Return [X, Y] of the center of cell containing provided text 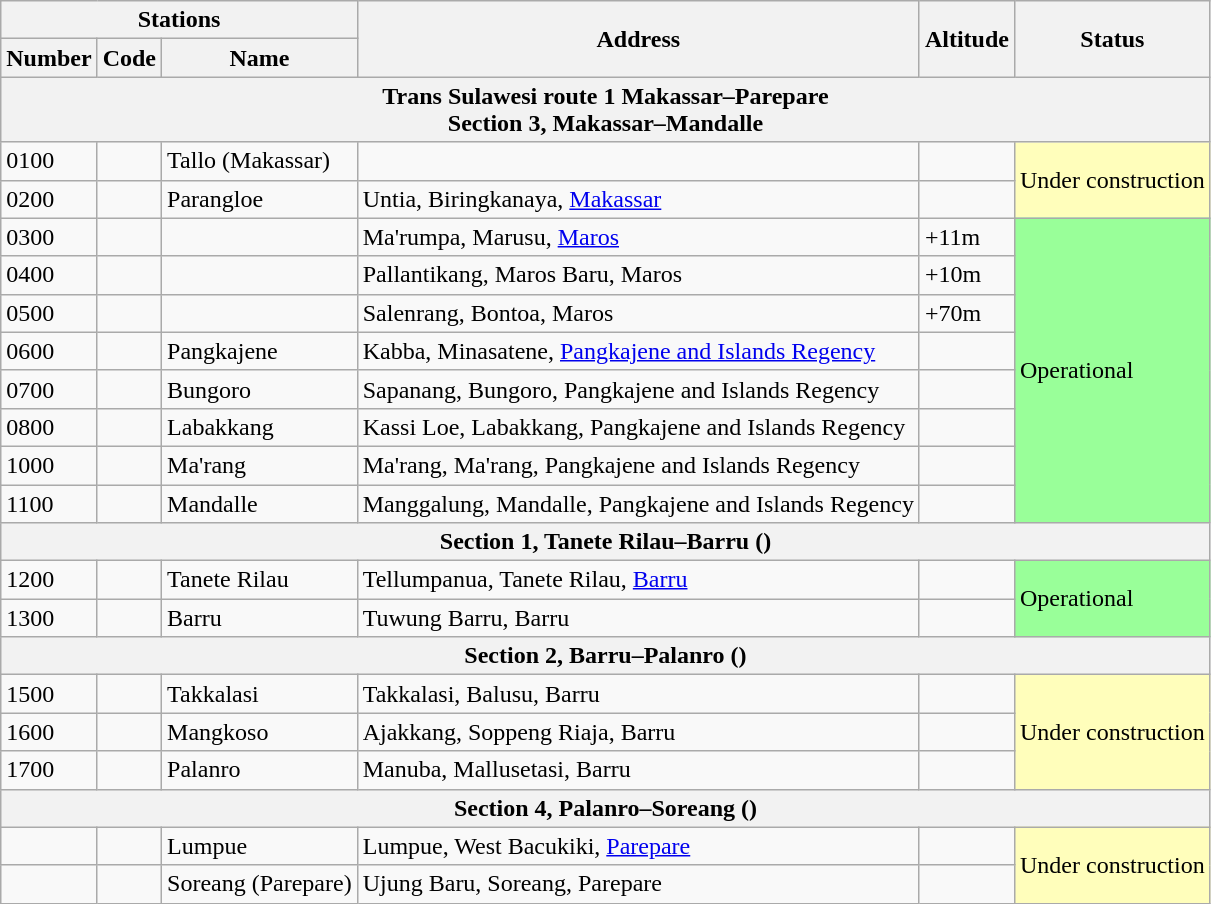
0500 [49, 313]
Tallo (Makassar) [260, 161]
1600 [49, 732]
1200 [49, 580]
Bungoro [260, 389]
0600 [49, 351]
Lumpue, West Bacukiki, Parepare [638, 846]
1500 [49, 694]
Trans Sulawesi route 1 Makassar–ParepareSection 3, Makassar–Mandalle [606, 110]
Mandalle [260, 503]
0100 [49, 161]
1100 [49, 503]
1000 [49, 465]
Section 2, Barru–Palanro () [606, 656]
0300 [49, 237]
Ma'rang, Ma'rang, Pangkajene and Islands Regency [638, 465]
Lumpue [260, 846]
Ma'rang [260, 465]
Kabba, Minasatene, Pangkajene and Islands Regency [638, 351]
Code [129, 58]
Ujung Baru, Soreang, Parepare [638, 884]
0200 [49, 199]
0800 [49, 427]
Manggalung, Mandalle, Pangkajene and Islands Regency [638, 503]
Soreang (Parepare) [260, 884]
0700 [49, 389]
Salenrang, Bontoa, Maros [638, 313]
Mangkoso [260, 732]
Labakkang [260, 427]
Untia, Biringkanaya, Makassar [638, 199]
Palanro [260, 770]
Section 4, Palanro–Soreang () [606, 808]
Altitude [966, 39]
Tellumpanua, Tanete Rilau, Barru [638, 580]
Tanete Rilau [260, 580]
Tuwung Barru, Barru [638, 618]
1700 [49, 770]
Takkalasi, Balusu, Barru [638, 694]
Manuba, Mallusetasi, Barru [638, 770]
Sapanang, Bungoro, Pangkajene and Islands Regency [638, 389]
Stations [179, 20]
Parangloe [260, 199]
Pallantikang, Maros Baru, Maros [638, 275]
Ma'rumpa, Marusu, Maros [638, 237]
Kassi Loe, Labakkang, Pangkajene and Islands Regency [638, 427]
+70m [966, 313]
Barru [260, 618]
+11m [966, 237]
Takkalasi [260, 694]
Ajakkang, Soppeng Riaja, Barru [638, 732]
Status [1112, 39]
Number [49, 58]
Name [260, 58]
0400 [49, 275]
Section 1, Tanete Rilau–Barru () [606, 542]
Pangkajene [260, 351]
Address [638, 39]
1300 [49, 618]
+10m [966, 275]
